Find where the given text appears and provide that cell's center as (X, Y) coordinate. 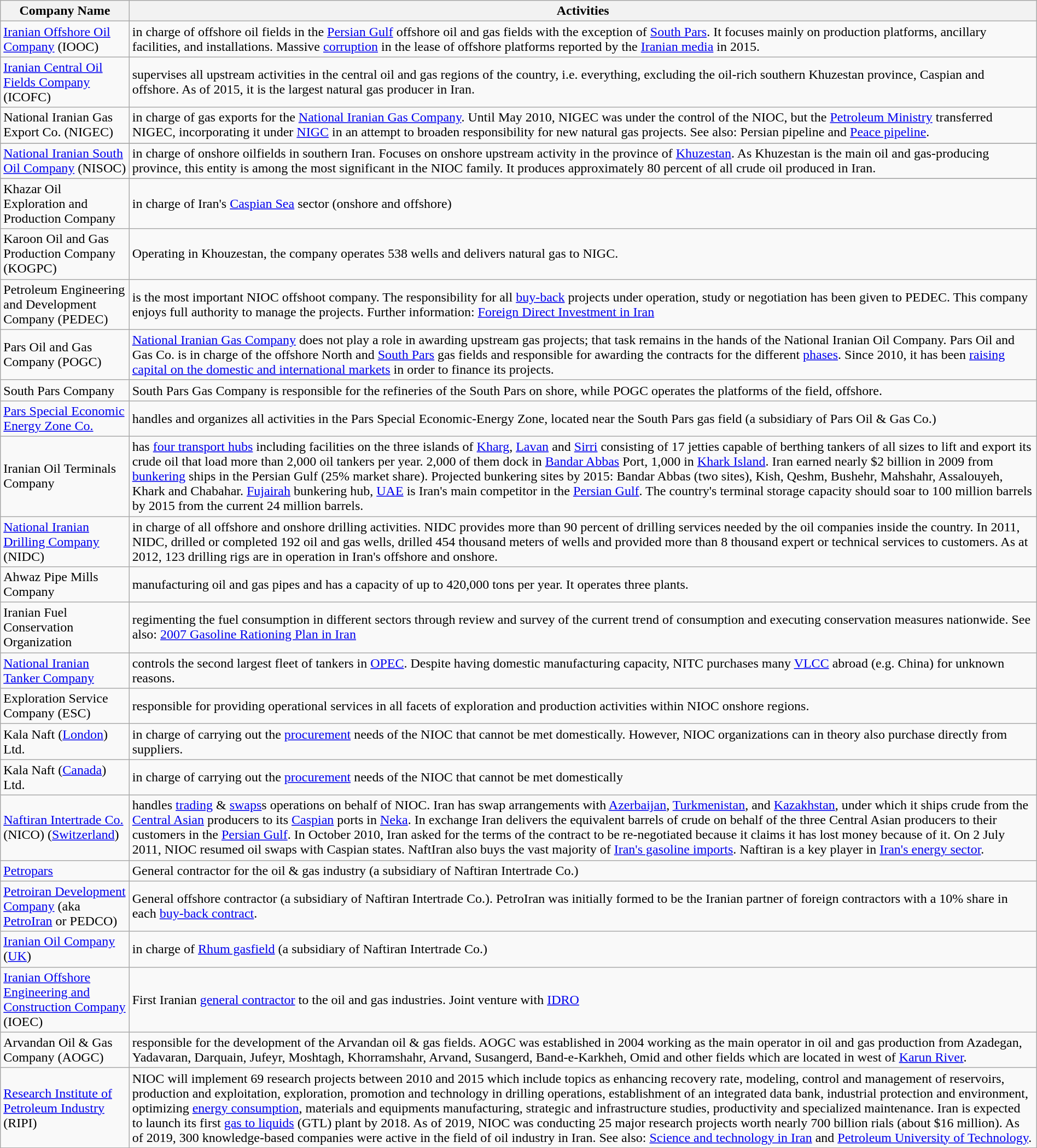
Pars Oil and Gas Company (POGC) (65, 355)
Naftiran Intertrade Co. (NICO) (Switzerland) (65, 827)
responsible for providing operational services in all facets of exploration and production activities within NIOC onshore regions. (583, 706)
Operating in Khouzestan, the company operates 538 wells and delivers natural gas to NIGC. (583, 254)
Iranian Oil Terminals Company (65, 476)
National Iranian Tanker Company (65, 671)
in charge of Iran's Caspian Sea sector (onshore and offshore) (583, 204)
South Pars Gas Company is responsible for the refineries of the South Pars on shore, while POGC operates the platforms of the field, offshore. (583, 390)
Activities (583, 11)
in charge of Rhum gasfield (a subsidiary of Naftiran Intertrade Co.) (583, 949)
Petroiran Development Company (aka PetroIran or PEDCO) (65, 906)
Arvandan Oil & Gas Company (AOGC) (65, 1050)
in charge of carrying out the procurement needs of the NIOC that cannot be met domestically (583, 777)
Ahwaz Pipe Mills Company (65, 584)
Khazar Oil Exploration and Production Company (65, 204)
Research Institute of Petroleum Industry (RIPI) (65, 1108)
Karoon Oil and Gas Production Company (KOGPC) (65, 254)
Iranian Oil Company (UK) (65, 949)
Kala Naft (London) Ltd. (65, 742)
Iranian Offshore Engineering and Construction Company (IOEC) (65, 999)
Kala Naft (Canada) Ltd. (65, 777)
manufacturing oil and gas pipes and has a capacity of up to 420,000 tons per year. It operates three plants. (583, 584)
National Iranian South Oil Company (NISOC) (65, 161)
Petroleum Engineering and Development Company (PEDEC) (65, 304)
First Iranian general contractor to the oil and gas industries. Joint venture with IDRO (583, 999)
Exploration Service Company (ESC) (65, 706)
South Pars Company (65, 390)
Iranian Offshore Oil Company (IOOC) (65, 39)
Iranian Fuel Conservation Organization (65, 628)
Company Name (65, 11)
National Iranian Gas Export Co. (NIGEC) (65, 125)
Pars Special Economic Energy Zone Co. (65, 418)
Petropars (65, 871)
General contractor for the oil & gas industry (a subsidiary of Naftiran Intertrade Co.) (583, 871)
National Iranian Drilling Company (NIDC) (65, 542)
Iranian Central Oil Fields Company (ICOFC) (65, 82)
